Pinpoint the cell where the given text exists, returning its (X, Y) midpoint coordinate. 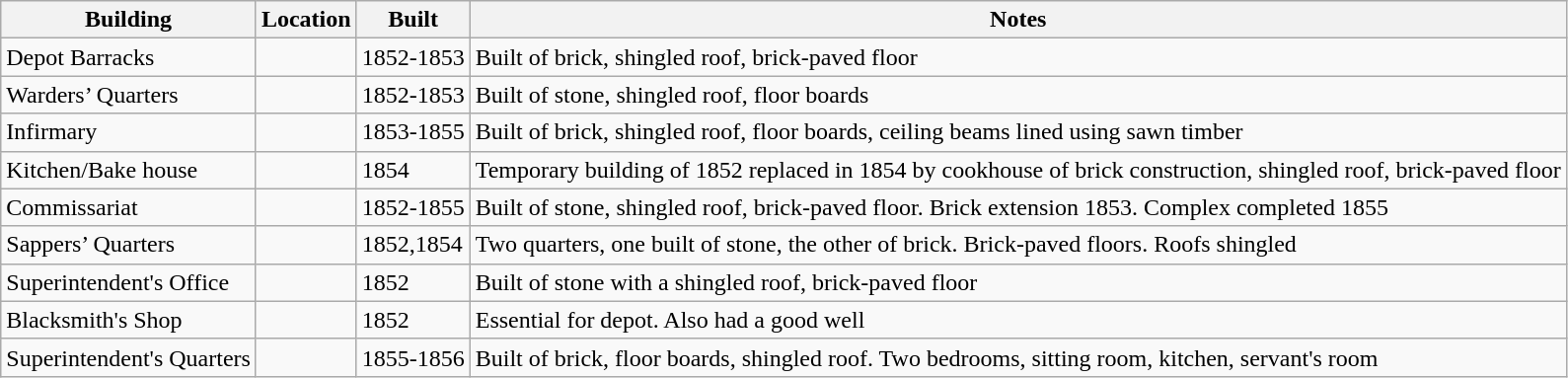
1854 (412, 170)
Sappers’ Quarters (128, 245)
Two quarters, one built of stone, the other of brick. Brick-paved floors. Roofs shingled (1018, 245)
1852,1854 (412, 245)
Superintendent's Quarters (128, 357)
Blacksmith's Shop (128, 320)
1855-1856 (412, 357)
Notes (1018, 20)
1852-1855 (412, 207)
Temporary building of 1852 replaced in 1854 by cookhouse of brick construction, shingled roof, brick-paved floor (1018, 170)
Commissariat (128, 207)
Superintendent's Office (128, 282)
Built of brick, shingled roof, floor boards, ceiling beams lined using sawn timber (1018, 132)
Infirmary (128, 132)
Building (128, 20)
Built (412, 20)
Built of brick, floor boards, shingled roof. Two bedrooms, sitting room, kitchen, servant's room (1018, 357)
Depot Barracks (128, 57)
Built of brick, shingled roof, brick-paved floor (1018, 57)
Essential for depot. Also had a good well (1018, 320)
Kitchen/Bake house (128, 170)
Built of stone, shingled roof, brick-paved floor. Brick extension 1853. Complex completed 1855 (1018, 207)
Location (306, 20)
Built of stone, shingled roof, floor boards (1018, 95)
Built of stone with a shingled roof, brick-paved floor (1018, 282)
1853-1855 (412, 132)
Warders’ Quarters (128, 95)
